Identify which cell holds the provided text, then report its [X, Y] central coordinate. 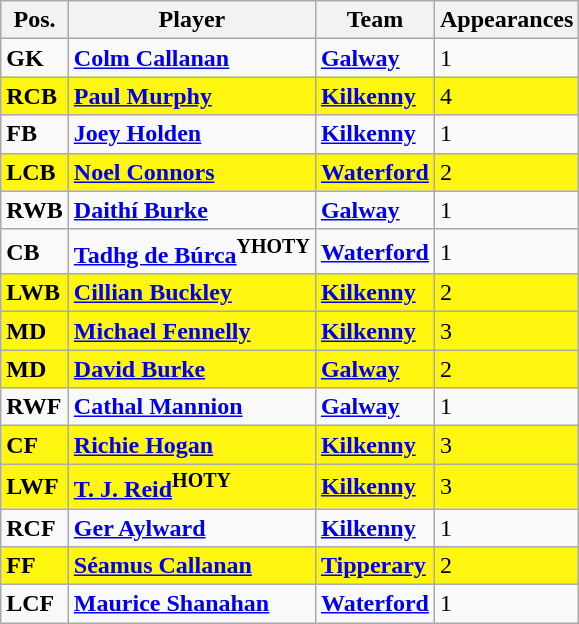
GK [35, 58]
FB [35, 134]
Appearances [506, 20]
RCB [35, 96]
RCF [35, 528]
Pos. [35, 20]
RWF [35, 407]
Cillian Buckley [192, 293]
RWB [35, 210]
Cathal Mannion [192, 407]
Ger Aylward [192, 528]
Paul Murphy [192, 96]
Colm Callanan [192, 58]
CB [35, 252]
Daithí Burke [192, 210]
LWF [35, 486]
LWB [35, 293]
Maurice Shanahan [192, 604]
T. J. ReidHOTY [192, 486]
Tadhg de BúrcaYHOTY [192, 252]
Michael Fennelly [192, 331]
Noel Connors [192, 172]
4 [506, 96]
CF [35, 445]
Tipperary [374, 566]
FF [35, 566]
Team [374, 20]
Player [192, 20]
David Burke [192, 369]
LCB [35, 172]
Joey Holden [192, 134]
Séamus Callanan [192, 566]
LCF [35, 604]
Richie Hogan [192, 445]
